Return [x, y] of the center of cell containing provided text 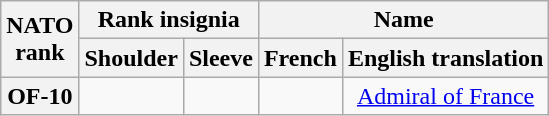
OF-10 [40, 96]
Admiral of France [445, 96]
Rank insignia [168, 20]
Name [403, 20]
Sleeve [220, 58]
NATOrank [40, 39]
English translation [445, 58]
Shoulder [131, 58]
French [300, 58]
